Find where the given text appears and provide that cell's center as [X, Y] coordinate. 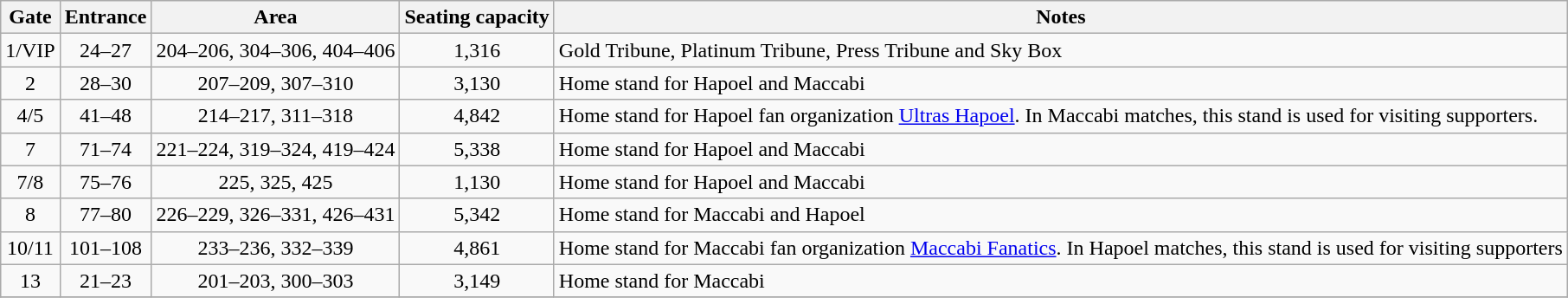
Home stand for Hapoel fan organization Ultras Hapoel. In Maccabi matches, this stand is used for visiting supporters. [1061, 116]
7 [30, 149]
Seating capacity [477, 17]
41–48 [106, 116]
1,316 [477, 50]
214–217, 311–318 [275, 116]
8 [30, 215]
Area [275, 17]
225, 325, 425 [275, 182]
Gold Tribune, Platinum Tribune, Press Tribune and Sky Box [1061, 50]
21–23 [106, 281]
226–229, 326–331, 426–431 [275, 215]
24–27 [106, 50]
Home stand for Maccabi [1061, 281]
71–74 [106, 149]
10/11 [30, 248]
75–76 [106, 182]
13 [30, 281]
207–209, 307–310 [275, 83]
3,149 [477, 281]
233–236, 332–339 [275, 248]
Entrance [106, 17]
7/8 [30, 182]
Notes [1061, 17]
Home stand for Maccabi fan organization Maccabi Fanatics. In Hapoel matches, this stand is used for visiting supporters [1061, 248]
1,130 [477, 182]
4,861 [477, 248]
2 [30, 83]
1/VIP [30, 50]
4/5 [30, 116]
5,342 [477, 215]
101–108 [106, 248]
4,842 [477, 116]
204–206, 304–306, 404–406 [275, 50]
5,338 [477, 149]
3,130 [477, 83]
Home stand for Maccabi and Hapoel [1061, 215]
77–80 [106, 215]
221–224, 319–324, 419–424 [275, 149]
201–203, 300–303 [275, 281]
Gate [30, 17]
28–30 [106, 83]
